Identify which cell holds the provided text, then report its [x, y] central coordinate. 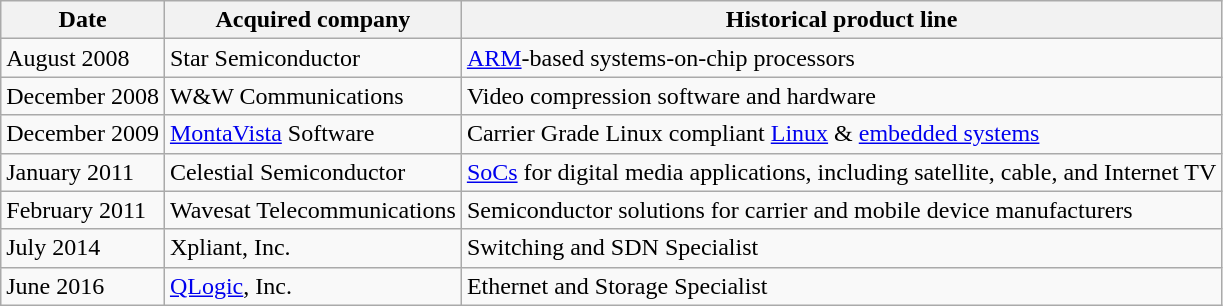
Carrier Grade Linux compliant Linux & embedded systems [841, 134]
January 2011 [83, 172]
June 2016 [83, 286]
Star Semiconductor [312, 58]
Wavesat Telecommunications [312, 210]
Switching and SDN Specialist [841, 248]
Video compression software and hardware [841, 96]
December 2009 [83, 134]
MontaVista Software [312, 134]
December 2008 [83, 96]
Semiconductor solutions for carrier and mobile device manufacturers [841, 210]
Celestial Semiconductor [312, 172]
Acquired company [312, 20]
Xpliant, Inc. [312, 248]
SoCs for digital media applications, including satellite, cable, and Internet TV [841, 172]
QLogic, Inc. [312, 286]
Ethernet and Storage Specialist [841, 286]
August 2008 [83, 58]
W&W Communications [312, 96]
Historical product line [841, 20]
July 2014 [83, 248]
ARM-based systems-on-chip processors [841, 58]
Date [83, 20]
February 2011 [83, 210]
